Provide the [X, Y] coordinate of the cell's center where the given text is located.  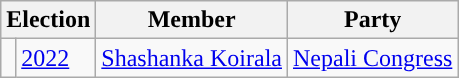
Party [372, 20]
Member [192, 20]
Election [48, 20]
Nepali Congress [372, 58]
2022 [56, 58]
Shashanka Koirala [192, 58]
